Extract the [X, Y] coordinate from the center of the cell holding the provided text.  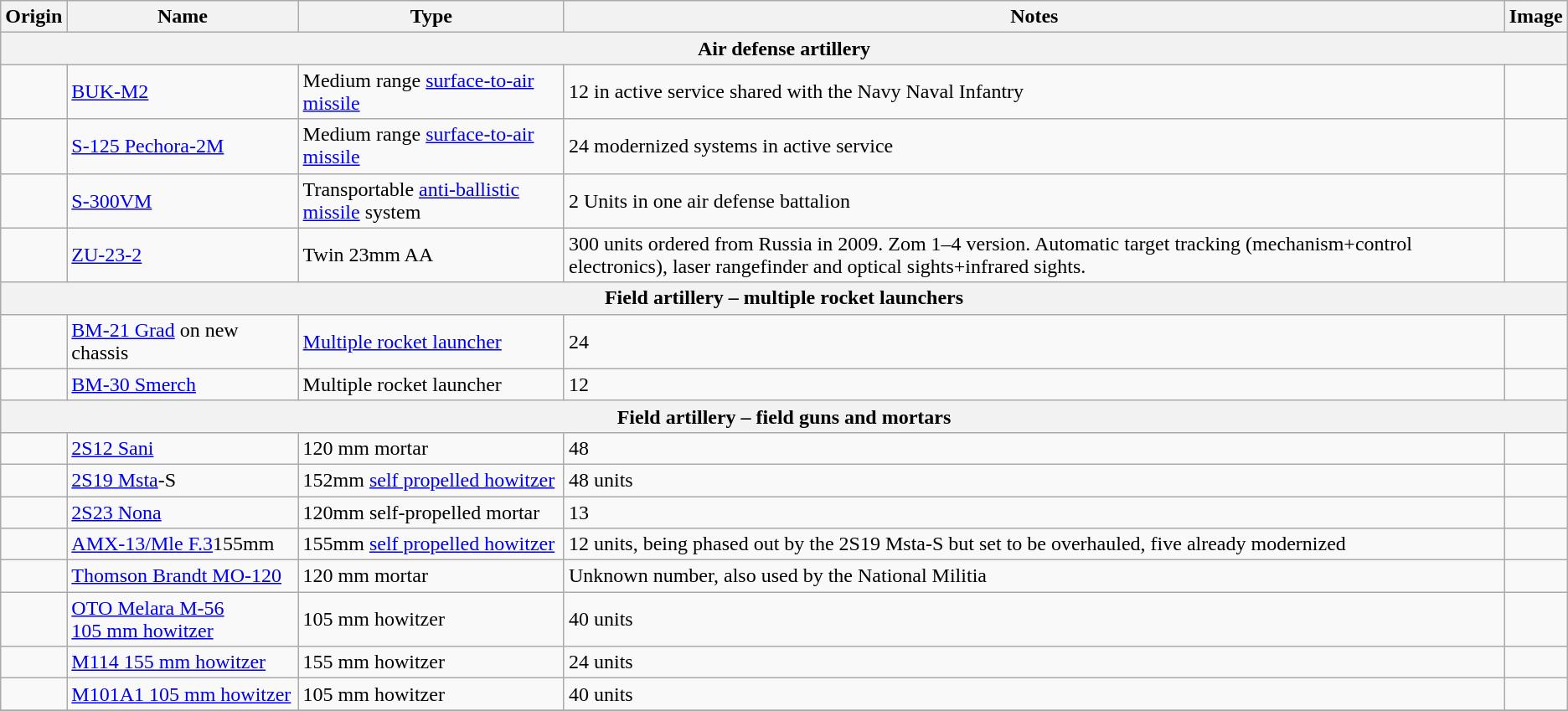
Origin [34, 17]
S-125 Pechora-2M [183, 146]
155 mm howitzer [431, 662]
12 in active service shared with the Navy Naval Infantry [1034, 92]
M101A1 105 mm howitzer [183, 694]
152mm self propelled howitzer [431, 480]
Field artillery – multiple rocket launchers [784, 298]
12 [1034, 384]
M114 155 mm howitzer [183, 662]
OTO Melara M-56 105 mm howitzer [183, 620]
24 units [1034, 662]
Twin 23mm AA [431, 255]
2S23 Nona [183, 512]
Unknown number, also used by the National Militia [1034, 576]
155mm self propelled howitzer [431, 544]
120mm self-propelled mortar [431, 512]
Name [183, 17]
Type [431, 17]
13 [1034, 512]
Transportable anti-ballistic missile system [431, 201]
48 [1034, 448]
S-300VM [183, 201]
Thomson Brandt MO-120 [183, 576]
12 units, being phased out by the 2S19 Msta-S but set to be overhauled, five already modernized [1034, 544]
Notes [1034, 17]
48 units [1034, 480]
24 [1034, 342]
ZU-23-2 [183, 255]
24 modernized systems in active service [1034, 146]
BM-21 Grad on new chassis [183, 342]
Field artillery – field guns and mortars [784, 416]
BM-30 Smerch [183, 384]
Air defense artillery [784, 49]
BUK-M2 [183, 92]
2S12 Sani [183, 448]
2 Units in one air defense battalion [1034, 201]
2S19 Msta-S [183, 480]
Image [1536, 17]
AMX-13/Mle F.3155mm [183, 544]
